For the text-containing cell, return its midpoint in (X, Y) coordinate format. 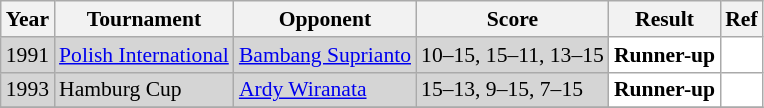
Tournament (144, 19)
10–15, 15–11, 13–15 (512, 55)
1991 (28, 55)
1993 (28, 90)
Result (664, 19)
Hamburg Cup (144, 90)
Score (512, 19)
15–13, 9–15, 7–15 (512, 90)
Ref (741, 19)
Year (28, 19)
Bambang Suprianto (325, 55)
Opponent (325, 19)
Ardy Wiranata (325, 90)
Polish International (144, 55)
